Locate the cell with the specified text and output its [x, y] center coordinate. 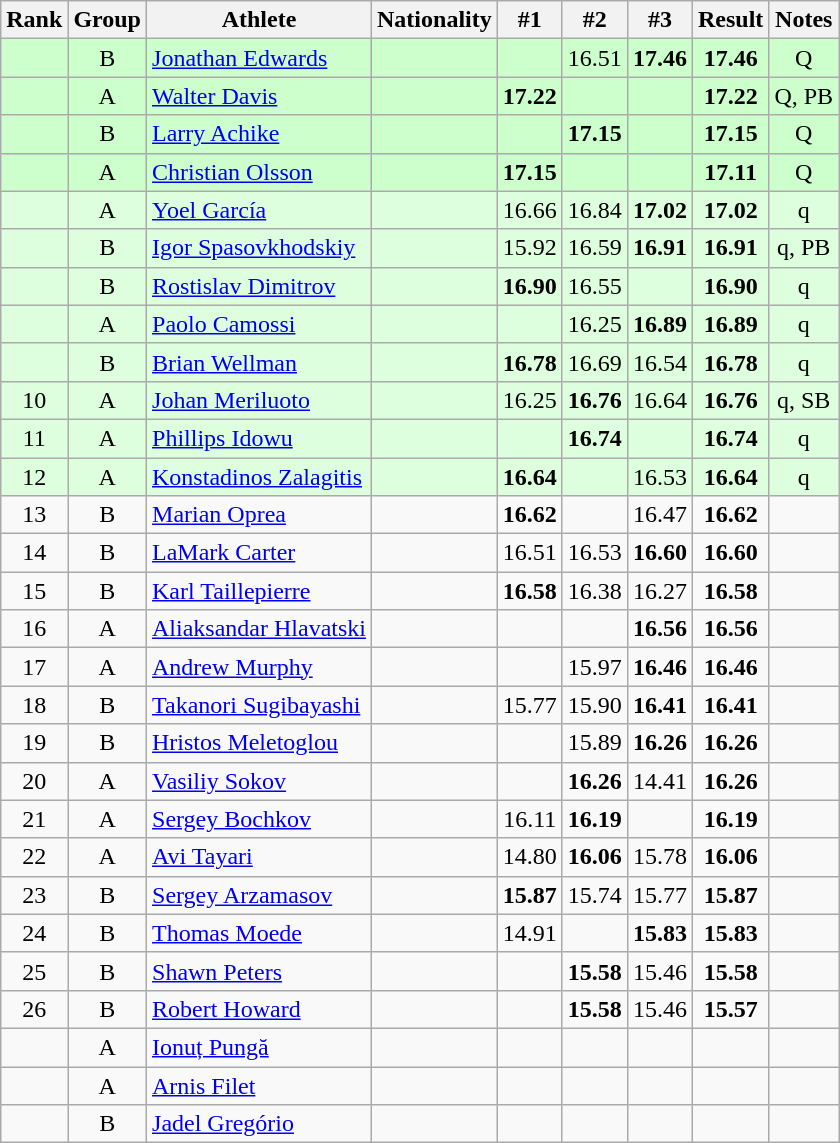
Konstadinos Zalagitis [260, 477]
Aliaksandar Hlavatski [260, 629]
24 [34, 933]
16.66 [530, 210]
14 [34, 553]
Vasiliy Sokov [260, 781]
17.11 [730, 172]
16.11 [530, 819]
17 [34, 667]
15.90 [594, 705]
19 [34, 743]
20 [34, 781]
Robert Howard [260, 1009]
14.41 [660, 781]
13 [34, 515]
15.92 [530, 248]
Phillips Idowu [260, 438]
25 [34, 971]
Yoel García [260, 210]
Marian Oprea [260, 515]
Q, PB [804, 96]
Jadel Gregório [260, 1124]
26 [34, 1009]
Group [108, 20]
23 [34, 895]
q, SB [804, 400]
Rostislav Dimitrov [260, 286]
16.54 [660, 362]
15.97 [594, 667]
15.57 [730, 1009]
15.78 [660, 857]
16.59 [594, 248]
22 [34, 857]
Andrew Murphy [260, 667]
16.84 [594, 210]
Notes [804, 20]
16.38 [594, 591]
Jonathan Edwards [260, 58]
Rank [34, 20]
10 [34, 400]
Sergey Bochkov [260, 819]
14.80 [530, 857]
#2 [594, 20]
12 [34, 477]
16.69 [594, 362]
16.27 [660, 591]
Sergey Arzamasov [260, 895]
#3 [660, 20]
q, PB [804, 248]
Athlete [260, 20]
15.89 [594, 743]
Larry Achike [260, 134]
#1 [530, 20]
Johan Meriluoto [260, 400]
Shawn Peters [260, 971]
15.74 [594, 895]
Hristos Meletoglou [260, 743]
Igor Spasovkhodskiy [260, 248]
Brian Wellman [260, 362]
Ionuț Pungă [260, 1047]
Walter Davis [260, 96]
Paolo Camossi [260, 324]
16 [34, 629]
18 [34, 705]
Takanori Sugibayashi [260, 705]
15 [34, 591]
Christian Olsson [260, 172]
Thomas Moede [260, 933]
Avi Tayari [260, 857]
11 [34, 438]
14.91 [530, 933]
Nationality [435, 20]
Result [730, 20]
21 [34, 819]
16.47 [660, 515]
LaMark Carter [260, 553]
16.55 [594, 286]
Arnis Filet [260, 1085]
Karl Taillepierre [260, 591]
